Search for the cell housing the specified text and yield its [x, y] center coordinate. 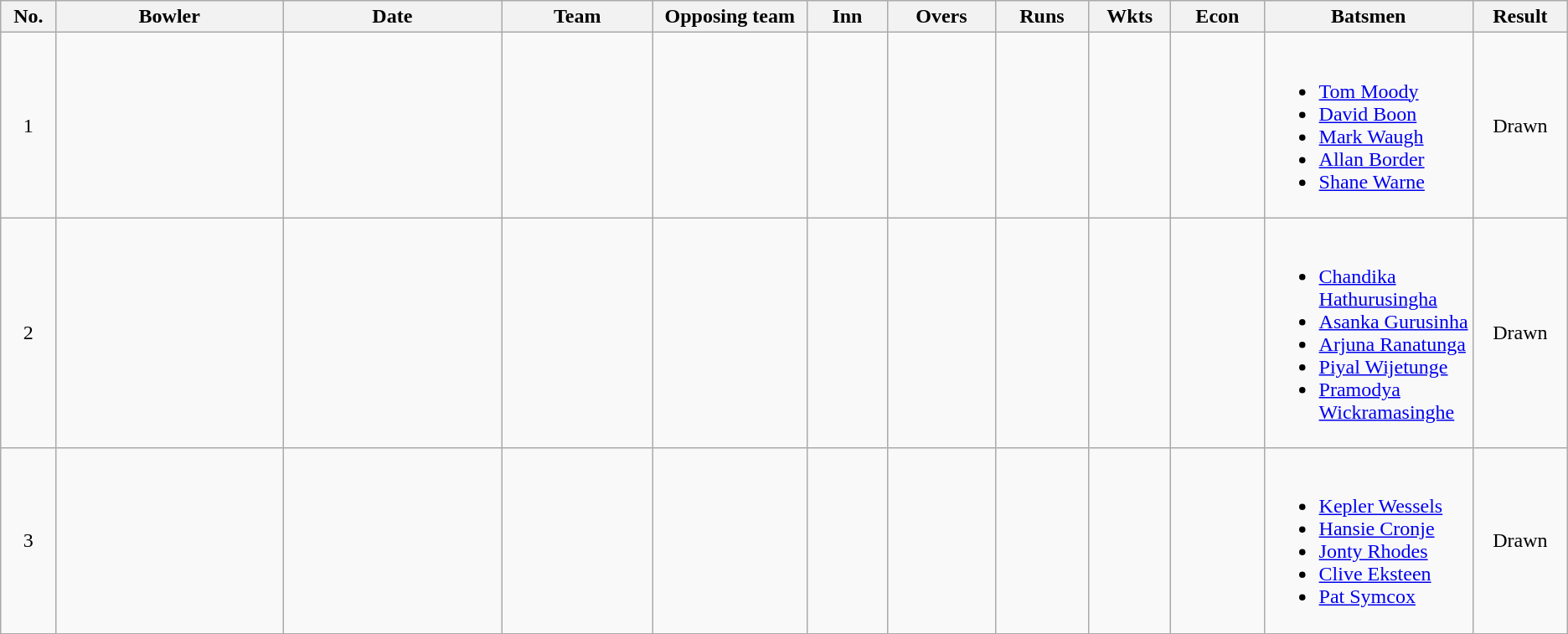
Econ [1218, 17]
2 [28, 333]
Overs [941, 17]
Kepler WesselsHansie CronjeJonty RhodesClive EksteenPat Symcox [1369, 541]
No. [28, 17]
Result [1521, 17]
1 [28, 126]
Runs [1042, 17]
Opposing team [730, 17]
Date [393, 17]
Team [577, 17]
Bowler [169, 17]
Chandika HathurusinghaAsanka GurusinhaArjuna RanatungaPiyal WijetungePramodya Wickramasinghe [1369, 333]
3 [28, 541]
Tom MoodyDavid BoonMark WaughAllan BorderShane Warne [1369, 126]
Wkts [1130, 17]
Batsmen [1369, 17]
Inn [847, 17]
